Detect which cell encompasses the target text, then output its [x, y] center coordinate. 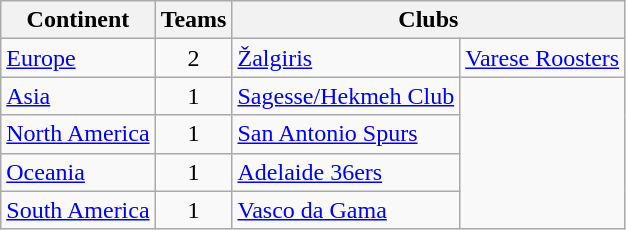
Teams [194, 20]
San Antonio Spurs [346, 134]
South America [78, 210]
Continent [78, 20]
Varese Roosters [542, 58]
North America [78, 134]
Vasco da Gama [346, 210]
Clubs [428, 20]
Europe [78, 58]
Žalgiris [346, 58]
2 [194, 58]
Asia [78, 96]
Oceania [78, 172]
Sagesse/Hekmeh Club [346, 96]
Adelaide 36ers [346, 172]
